Provide the (X, Y) coordinate of the cell's center where the given text is located.  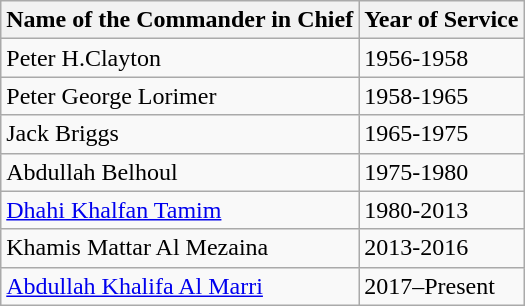
Dhahi Khalfan Tamim (180, 210)
2017–Present (442, 286)
1965-1975 (442, 134)
Jack Briggs (180, 134)
Peter H.Clayton (180, 58)
Peter George Lorimer (180, 96)
Year of Service (442, 20)
1975-1980 (442, 172)
1980-2013 (442, 210)
Abdullah Khalifa Al Marri (180, 286)
2013-2016 (442, 248)
1956-1958 (442, 58)
Name of the Commander in Chief (180, 20)
Khamis Mattar Al Mezaina (180, 248)
Abdullah Belhoul (180, 172)
1958-1965 (442, 96)
